Determine the (X, Y) coordinate at the center of the cell enclosing the given text.  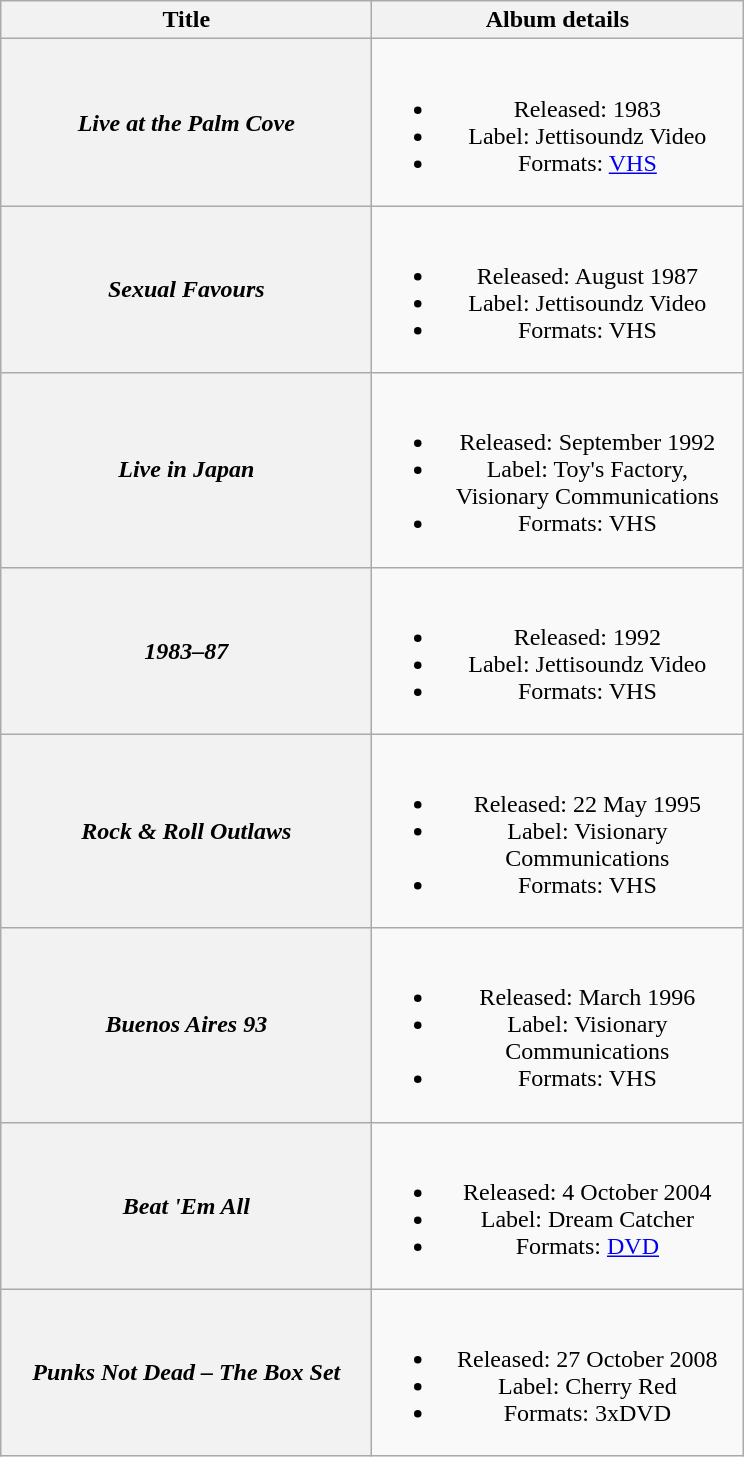
Sexual Favours (186, 290)
Live at the Palm Cove (186, 122)
Beat 'Em All (186, 1206)
Released: 22 May 1995Label: Visionary CommunicationsFormats: VHS (558, 831)
Released: 1983Label: Jettisoundz VideoFormats: VHS (558, 122)
Album details (558, 20)
Released: 4 October 2004Label: Dream CatcherFormats: DVD (558, 1206)
Live in Japan (186, 470)
Buenos Aires 93 (186, 1025)
Title (186, 20)
Punks Not Dead – The Box Set (186, 1372)
Released: September 1992Label: Toy's Factory, Visionary CommunicationsFormats: VHS (558, 470)
Released: August 1987Label: Jettisoundz VideoFormats: VHS (558, 290)
1983–87 (186, 650)
Released: March 1996Label: Visionary CommunicationsFormats: VHS (558, 1025)
Rock & Roll Outlaws (186, 831)
Released: 1992Label: Jettisoundz VideoFormats: VHS (558, 650)
Released: 27 October 2008Label: Cherry RedFormats: 3xDVD (558, 1372)
